From the cell containing the given text, extract its center point as (X, Y) coordinate. 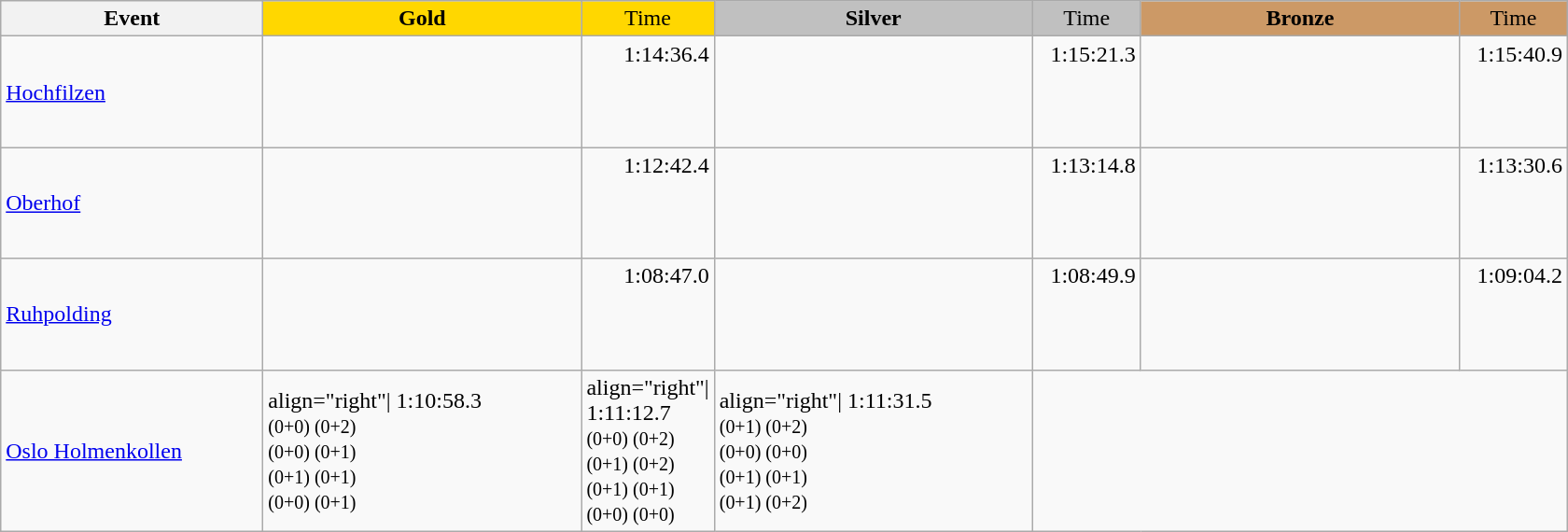
Bronze (1299, 19)
1:13:30.6 (1513, 203)
Hochfilzen (133, 91)
Ruhpolding (133, 314)
1:08:47.0 (648, 314)
1:12:42.4 (648, 203)
Event (133, 19)
Gold (422, 19)
align="right"| 1:11:31.5(0+1) (0+2)(0+0) (0+0)(0+1) (0+1)(0+1) (0+2) (874, 450)
Oslo Holmenkollen (133, 450)
1:14:36.4 (648, 91)
1:08:49.9 (1086, 314)
1:15:21.3 (1086, 91)
1:13:14.8 (1086, 203)
Oberhof (133, 203)
Silver (874, 19)
align="right"| 1:10:58.3(0+0) (0+2)(0+0) (0+1)(0+1) (0+1)(0+0) (0+1) (422, 450)
1:09:04.2 (1513, 314)
align="right"| 1:11:12.7(0+0) (0+2)(0+1) (0+2)(0+1) (0+1)(0+0) (0+0) (648, 450)
1:15:40.9 (1513, 91)
